From the cell containing the given text, extract its center point as [x, y] coordinate. 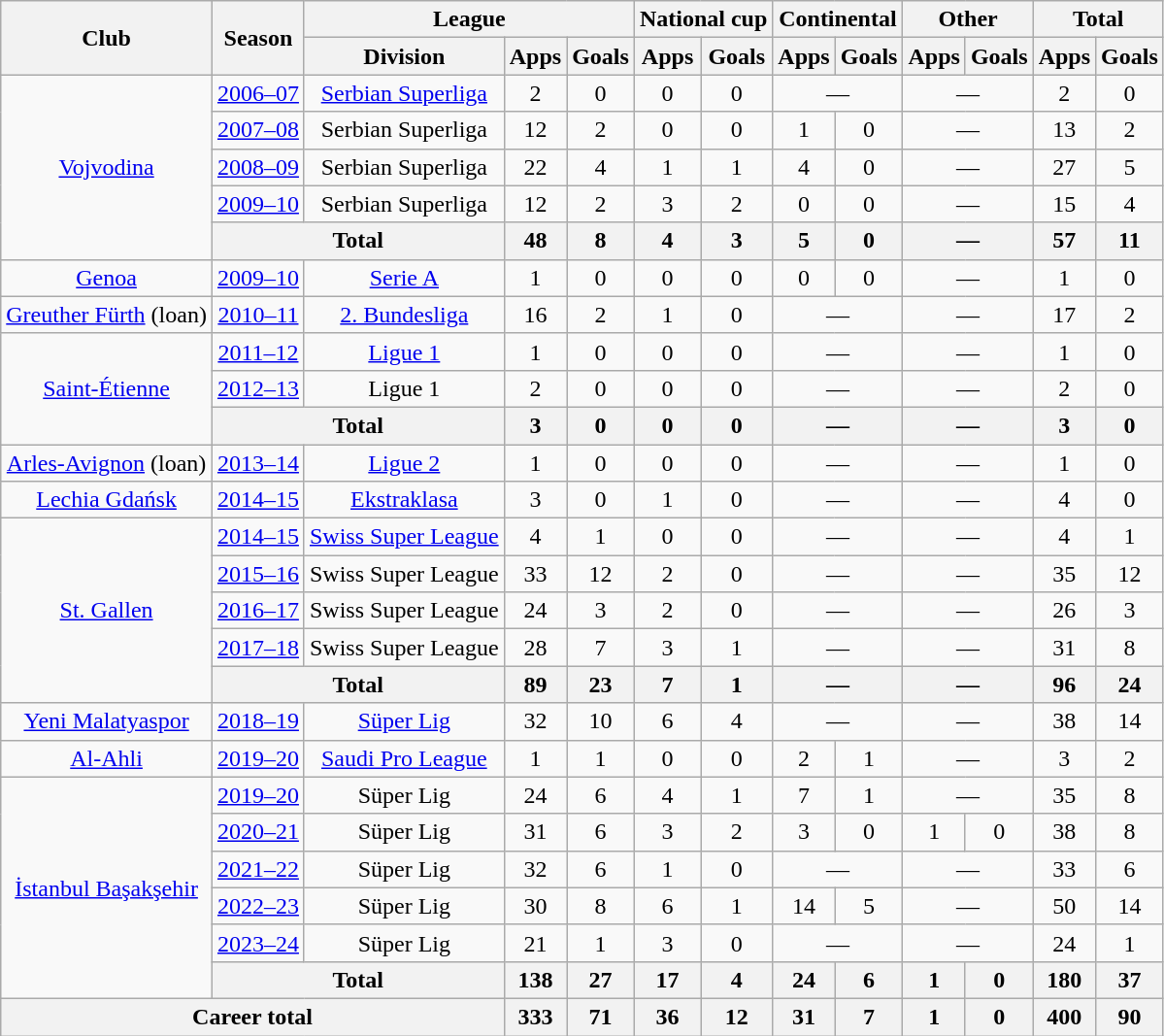
Other [968, 19]
89 [535, 685]
Al-Ahli [107, 758]
Arles-Avignon (loan) [107, 463]
Ekstraklasa [404, 500]
71 [601, 1017]
Saint-Étienne [107, 388]
180 [1064, 980]
Yeni Malatyaspor [107, 721]
2023–24 [258, 943]
St. Gallen [107, 611]
Club [107, 38]
50 [1064, 906]
2018–19 [258, 721]
26 [1064, 611]
15 [1064, 204]
Season [258, 38]
2. Bundesliga [404, 315]
23 [601, 685]
Serie A [404, 278]
96 [1064, 685]
10 [601, 721]
İstanbul Başakşehir [107, 887]
2017–18 [258, 648]
16 [535, 315]
2011–12 [258, 351]
400 [1064, 1017]
2007–08 [258, 130]
57 [1064, 241]
2008–09 [258, 167]
2022–23 [258, 906]
138 [535, 980]
Lechia Gdańsk [107, 500]
2010–11 [258, 315]
Genoa [107, 278]
2012–13 [258, 388]
Continental [838, 19]
Division [404, 56]
2021–22 [258, 869]
Vojvodina [107, 167]
2006–07 [258, 93]
Ligue 2 [404, 463]
13 [1064, 130]
37 [1130, 980]
National cup [703, 19]
22 [535, 167]
333 [535, 1017]
11 [1130, 241]
2016–17 [258, 611]
Greuther Fürth (loan) [107, 315]
2020–21 [258, 832]
2015–16 [258, 574]
21 [535, 943]
90 [1130, 1017]
League [469, 19]
30 [535, 906]
48 [535, 241]
28 [535, 648]
36 [667, 1017]
Career total [252, 1017]
2013–14 [258, 463]
Saudi Pro League [404, 758]
